Detect which cell encompasses the target text, then output its [X, Y] center coordinate. 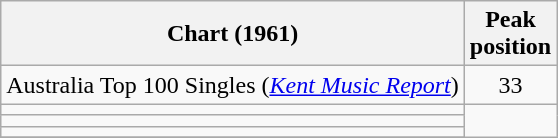
33 [510, 85]
Australia Top 100 Singles (Kent Music Report) [233, 85]
Peakposition [510, 34]
Chart (1961) [233, 34]
